For the text-containing cell, return its midpoint in (X, Y) coordinate format. 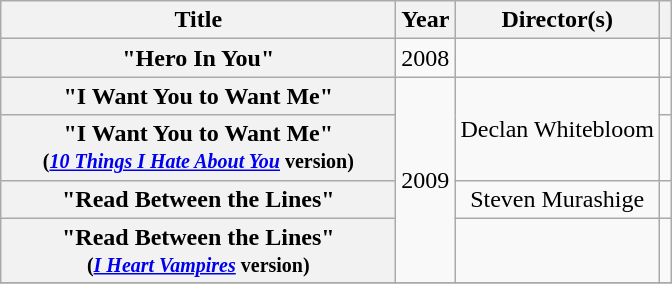
2009 (426, 180)
"Hero In You" (198, 58)
"Read Between the Lines" (198, 199)
Steven Murashige (558, 199)
"I Want You to Want Me" (198, 96)
"Read Between the Lines" (I Heart Vampires version) (198, 250)
2008 (426, 58)
Declan Whitebloom (558, 128)
Director(s) (558, 20)
"I Want You to Want Me" (10 Things I Hate About You version) (198, 148)
Title (198, 20)
Year (426, 20)
